Extract the [x, y] coordinate from the center of the cell holding the provided text.  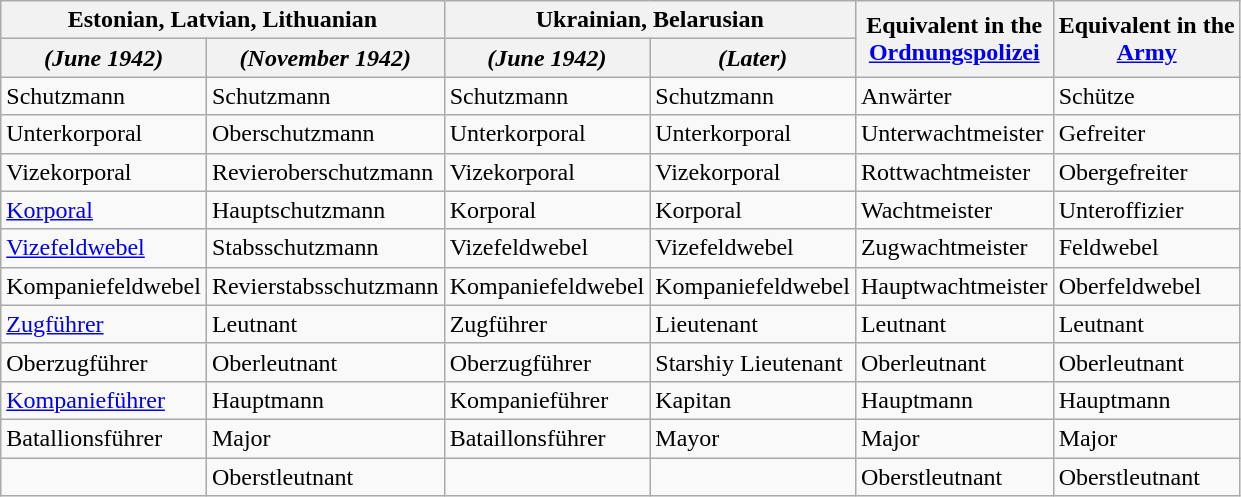
Equivalent in the Army [1146, 39]
Revierstabsschutzmann [325, 286]
Hauptwachtmeister [954, 286]
Revieroberschutzmann [325, 172]
Unterwachtmeister [954, 134]
Bataillonsführer [547, 438]
Oberfeldwebel [1146, 286]
(November 1942) [325, 58]
Starshiy Lieutenant [753, 362]
Oberschutzmann [325, 134]
Rottwachtmeister [954, 172]
Obergefreiter [1146, 172]
Hauptschutzmann [325, 210]
Lieutenant [753, 324]
Batallionsführer [104, 438]
Feldwebel [1146, 248]
Gefreiter [1146, 134]
Equivalent in theOrdnungspolizei [954, 39]
Zugwachtmeister [954, 248]
Schütze [1146, 96]
Ukrainian, Belarusian [650, 20]
Anwärter [954, 96]
(Later) [753, 58]
Unteroffizier [1146, 210]
Estonian, Latvian, Lithuanian [222, 20]
Wachtmeister [954, 210]
Kapitan [753, 400]
Mayor [753, 438]
Stabsschutzmann [325, 248]
